For the text-containing cell, return its midpoint in [X, Y] coordinate format. 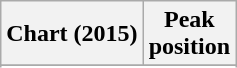
Chart (2015) [72, 34]
Peakposition [189, 34]
